Output the (x, y) coordinate of the center of the cell containing the given text.  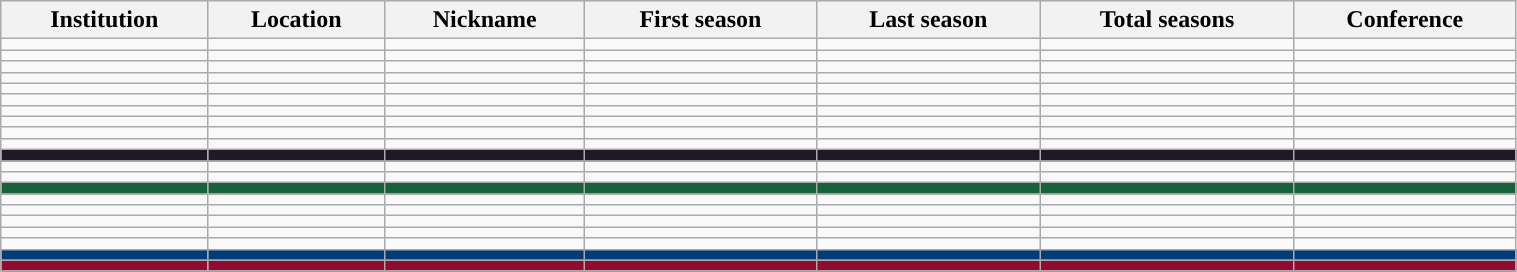
Last season (928, 20)
Conference (1405, 20)
First season (700, 20)
Nickname (485, 20)
Total seasons (1168, 20)
Location (296, 20)
Institution (104, 20)
